Return [X, Y] of the center of cell containing provided text 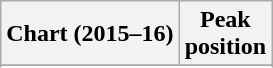
Chart (2015–16) [90, 34]
Peakposition [225, 34]
